Find where the given text appears and provide that cell's center as (X, Y) coordinate. 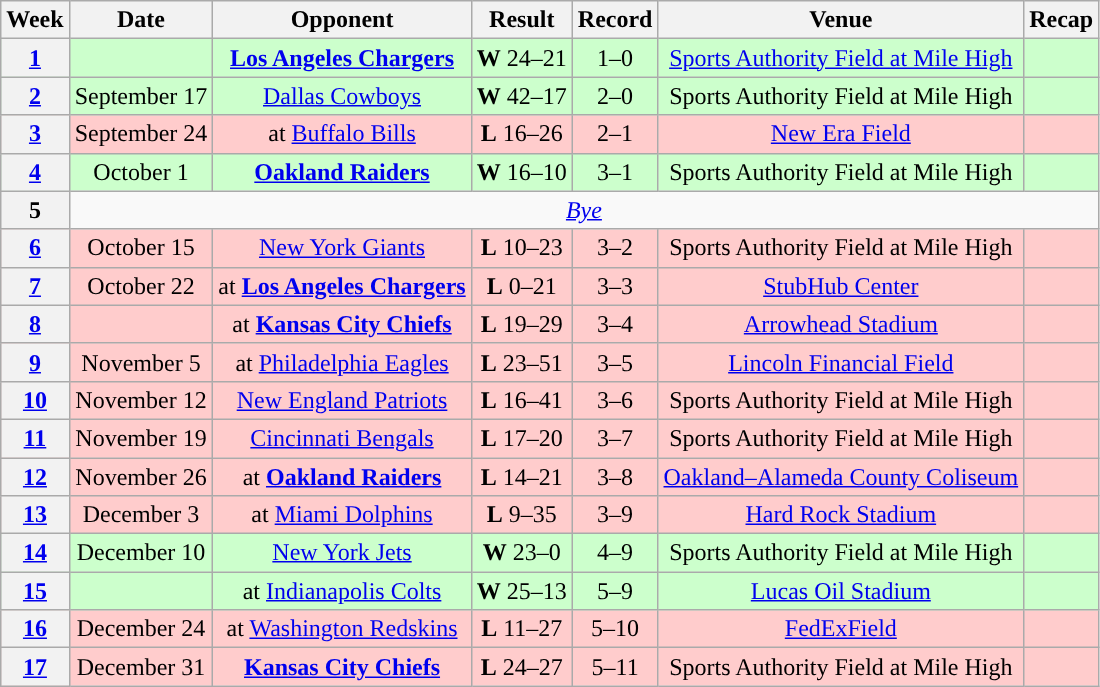
Dallas Cowboys (342, 96)
October 1 (141, 172)
L 24–27 (522, 667)
Date (141, 20)
December 3 (141, 515)
October 15 (141, 248)
Hard Rock Stadium (841, 515)
Kansas City Chiefs (342, 667)
5–10 (615, 629)
L 11–27 (522, 629)
StubHub Center (841, 286)
12 (35, 477)
4 (35, 172)
at Oakland Raiders (342, 477)
Oakland Raiders (342, 172)
L 0–21 (522, 286)
14 (35, 553)
L 14–21 (522, 477)
Los Angeles Chargers (342, 58)
W 16–10 (522, 172)
L 19–29 (522, 324)
Cincinnati Bengals (342, 438)
W 23–0 (522, 553)
December 31 (141, 667)
L 16–41 (522, 400)
17 (35, 667)
October 22 (141, 286)
2–0 (615, 96)
at Buffalo Bills (342, 134)
2 (35, 96)
Result (522, 20)
3–1 (615, 172)
September 24 (141, 134)
11 (35, 438)
L 23–51 (522, 362)
L 10–23 (522, 248)
New York Jets (342, 553)
W 24–21 (522, 58)
Oakland–Alameda County Coliseum (841, 477)
L 16–26 (522, 134)
3–6 (615, 400)
September 17 (141, 96)
3–3 (615, 286)
1 (35, 58)
1–0 (615, 58)
3–2 (615, 248)
Lincoln Financial Field (841, 362)
16 (35, 629)
New York Giants (342, 248)
December 24 (141, 629)
15 (35, 591)
W 25–13 (522, 591)
FedExField (841, 629)
Lucas Oil Stadium (841, 591)
13 (35, 515)
at Washington Redskins (342, 629)
at Kansas City Chiefs (342, 324)
W 42–17 (522, 96)
L 9–35 (522, 515)
Arrowhead Stadium (841, 324)
L 17–20 (522, 438)
3–9 (615, 515)
5 (35, 210)
November 5 (141, 362)
Bye (584, 210)
November 12 (141, 400)
November 19 (141, 438)
4–9 (615, 553)
10 (35, 400)
5–9 (615, 591)
9 (35, 362)
7 (35, 286)
New Era Field (841, 134)
November 26 (141, 477)
Opponent (342, 20)
Venue (841, 20)
Week (35, 20)
3–5 (615, 362)
at Philadelphia Eagles (342, 362)
New England Patriots (342, 400)
December 10 (141, 553)
Recap (1062, 20)
2–1 (615, 134)
6 (35, 248)
3 (35, 134)
5–11 (615, 667)
3–7 (615, 438)
Record (615, 20)
at Indianapolis Colts (342, 591)
at Miami Dolphins (342, 515)
3–4 (615, 324)
3–8 (615, 477)
8 (35, 324)
at Los Angeles Chargers (342, 286)
